For the text-containing cell, return its midpoint in [x, y] coordinate format. 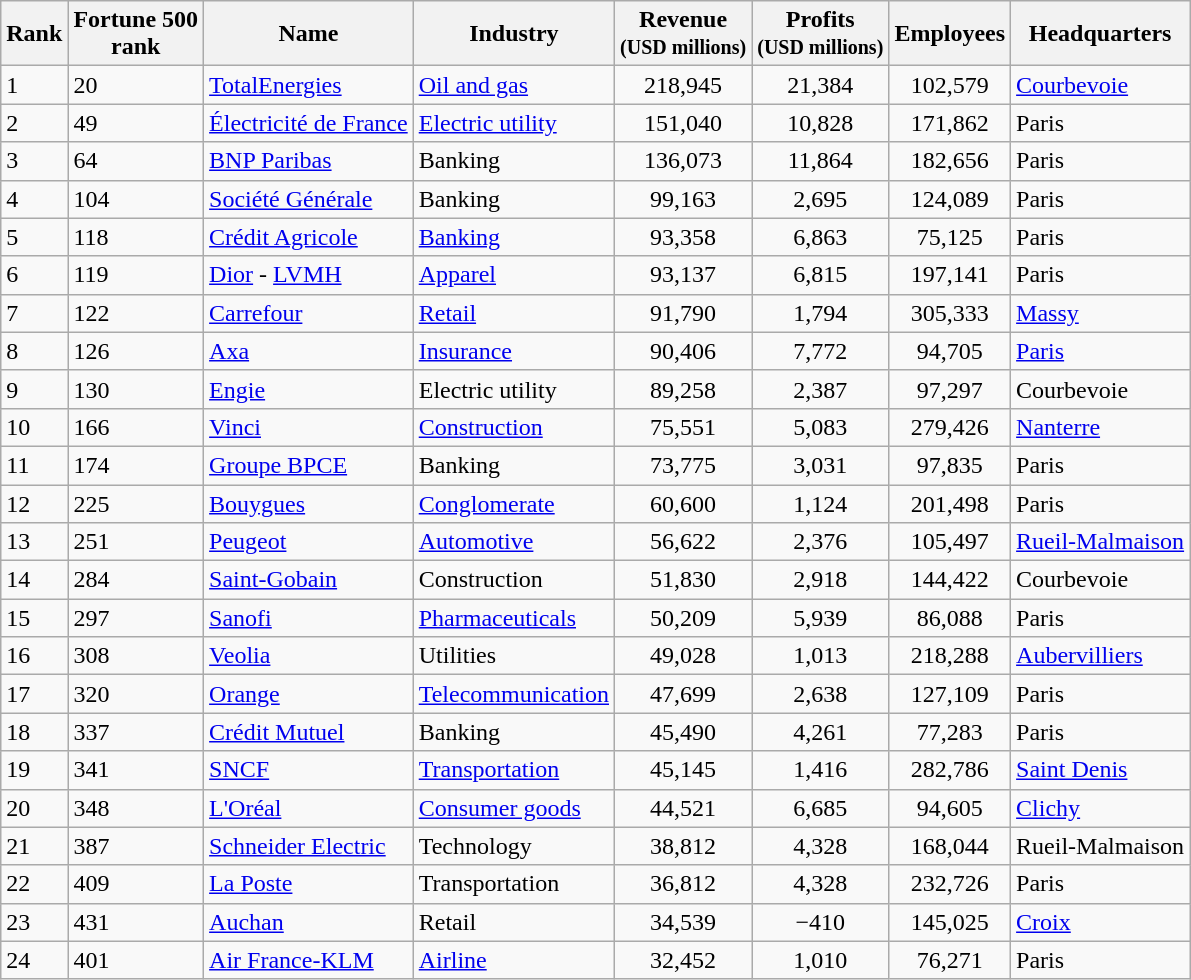
232,726 [950, 884]
8 [34, 351]
Crédit Agricole [309, 237]
21,384 [820, 85]
90,406 [684, 351]
93,358 [684, 237]
49,028 [684, 656]
Société Générale [309, 199]
337 [136, 732]
15 [34, 618]
−410 [820, 922]
L'Oréal [309, 808]
119 [136, 275]
97,297 [950, 389]
75,125 [950, 237]
Vinci [309, 427]
5,939 [820, 618]
1,794 [820, 313]
Name [309, 34]
166 [136, 427]
3,031 [820, 465]
151,040 [684, 123]
102,579 [950, 85]
3 [34, 161]
44,521 [684, 808]
7,772 [820, 351]
4,261 [820, 732]
19 [34, 770]
11 [34, 465]
18 [34, 732]
Saint Denis [1100, 770]
127,109 [950, 694]
218,945 [684, 85]
45,490 [684, 732]
64 [136, 161]
1,416 [820, 770]
Peugeot [309, 542]
Bouygues [309, 503]
118 [136, 237]
431 [136, 922]
22 [34, 884]
94,605 [950, 808]
49 [136, 123]
86,088 [950, 618]
2,918 [820, 580]
144,422 [950, 580]
Groupe BPCE [309, 465]
130 [136, 389]
1,010 [820, 960]
Automotive [514, 542]
297 [136, 618]
77,283 [950, 732]
32,452 [684, 960]
Telecommunication [514, 694]
45,145 [684, 770]
Auchan [309, 922]
Veolia [309, 656]
Aubervilliers [1100, 656]
Engie [309, 389]
348 [136, 808]
122 [136, 313]
279,426 [950, 427]
225 [136, 503]
Technology [514, 846]
11,864 [820, 161]
Oil and gas [514, 85]
197,141 [950, 275]
Massy [1100, 313]
105,497 [950, 542]
Électricité de France [309, 123]
93,137 [684, 275]
Sanofi [309, 618]
2,376 [820, 542]
Air France-KLM [309, 960]
17 [34, 694]
5 [34, 237]
Axa [309, 351]
126 [136, 351]
251 [136, 542]
2,387 [820, 389]
308 [136, 656]
Apparel [514, 275]
36,812 [684, 884]
174 [136, 465]
89,258 [684, 389]
6,685 [820, 808]
23 [34, 922]
56,622 [684, 542]
14 [34, 580]
282,786 [950, 770]
38,812 [684, 846]
401 [136, 960]
Fortune 500rank [136, 34]
341 [136, 770]
6,815 [820, 275]
9 [34, 389]
Saint-Gobain [309, 580]
4 [34, 199]
387 [136, 846]
94,705 [950, 351]
10 [34, 427]
6 [34, 275]
218,288 [950, 656]
Employees [950, 34]
50,209 [684, 618]
124,089 [950, 199]
6,863 [820, 237]
1 [34, 85]
Nanterre [1100, 427]
Insurance [514, 351]
76,271 [950, 960]
51,830 [684, 580]
104 [136, 199]
Headquarters [1100, 34]
99,163 [684, 199]
305,333 [950, 313]
Carrefour [309, 313]
284 [136, 580]
Croix [1100, 922]
TotalEnergies [309, 85]
2,695 [820, 199]
Consumer goods [514, 808]
1,013 [820, 656]
2,638 [820, 694]
Crédit Mutuel [309, 732]
182,656 [950, 161]
Industry [514, 34]
75,551 [684, 427]
1,124 [820, 503]
24 [34, 960]
171,862 [950, 123]
2 [34, 123]
7 [34, 313]
La Poste [309, 884]
Profits(USD millions) [820, 34]
Airline [514, 960]
409 [136, 884]
10,828 [820, 123]
Revenue(USD millions) [684, 34]
201,498 [950, 503]
91,790 [684, 313]
145,025 [950, 922]
Orange [309, 694]
60,600 [684, 503]
5,083 [820, 427]
Schneider Electric [309, 846]
Pharmaceuticals [514, 618]
Utilities [514, 656]
34,539 [684, 922]
97,835 [950, 465]
Rank [34, 34]
13 [34, 542]
73,775 [684, 465]
320 [136, 694]
SNCF [309, 770]
21 [34, 846]
12 [34, 503]
136,073 [684, 161]
Dior - LVMH [309, 275]
16 [34, 656]
168,044 [950, 846]
47,699 [684, 694]
Clichy [1100, 808]
BNP Paribas [309, 161]
Conglomerate [514, 503]
